Detect which cell encompasses the target text, then output its (x, y) center coordinate. 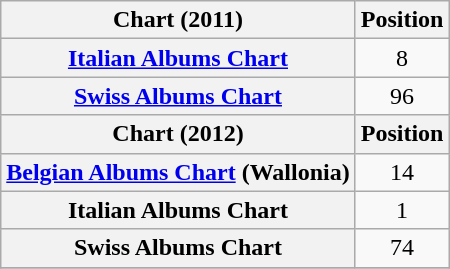
96 (402, 96)
8 (402, 58)
Belgian Albums Chart (Wallonia) (178, 172)
1 (402, 210)
Chart (2012) (178, 134)
74 (402, 248)
Chart (2011) (178, 20)
14 (402, 172)
